Find where the given text appears and provide that cell's center as (X, Y) coordinate. 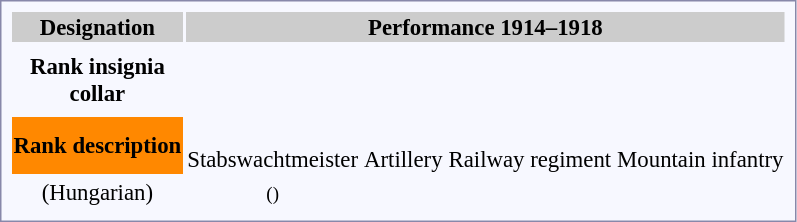
Mountain infantry (700, 146)
Rank description (98, 146)
() (273, 192)
Artillery (404, 146)
Stabswachtmeister (273, 146)
Rank insigniacollar (98, 80)
Railway regiment (530, 146)
Performance 1914–1918 (486, 27)
(Hungarian) (98, 192)
Designation (98, 27)
